Determine the (x, y) coordinate at the center of the cell enclosing the given text.  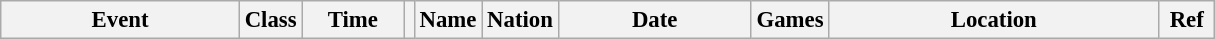
Name (448, 20)
Ref (1187, 20)
Location (994, 20)
Class (270, 20)
Event (120, 20)
Time (353, 20)
Nation (520, 20)
Games (790, 20)
Date (654, 20)
